Pinpoint the cell where the given text exists, returning its (x, y) midpoint coordinate. 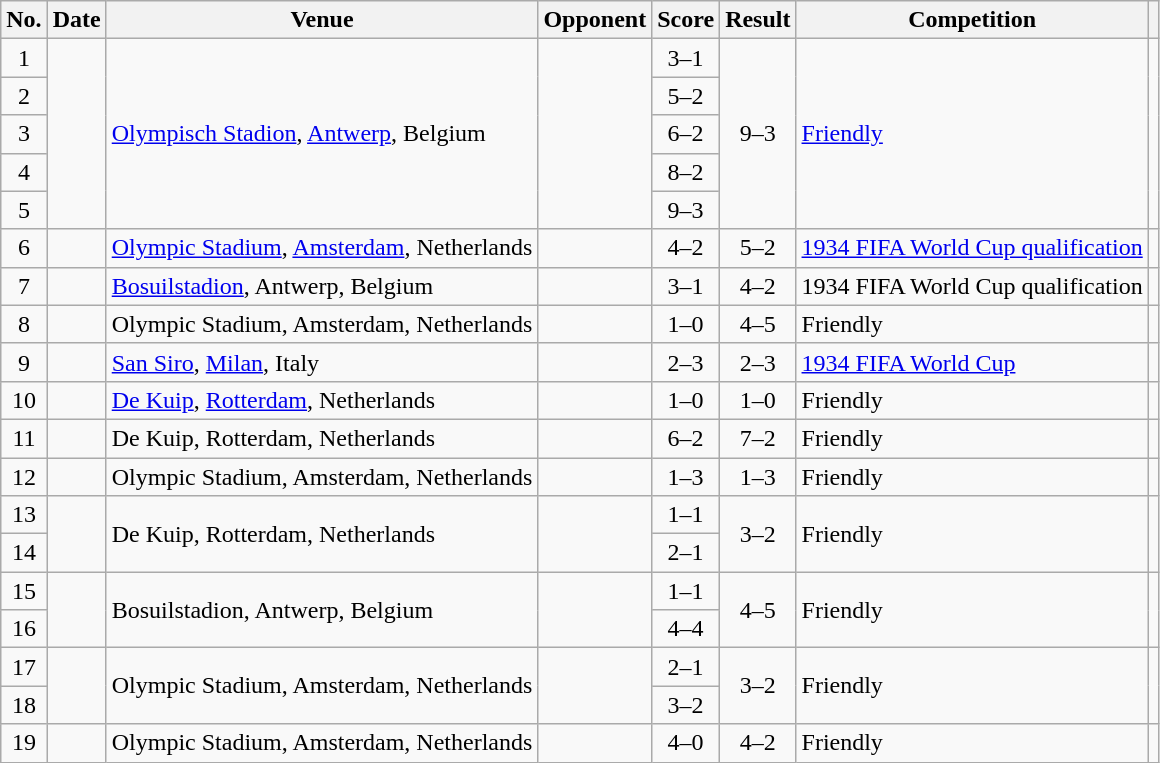
17 (24, 667)
1934 FIFA World Cup (972, 362)
2 (24, 96)
4 (24, 172)
11 (24, 438)
13 (24, 515)
3 (24, 134)
7–2 (758, 438)
San Siro, Milan, Italy (322, 362)
19 (24, 743)
4–4 (686, 629)
Result (758, 20)
12 (24, 477)
5 (24, 210)
14 (24, 553)
Olympisch Stadion, Antwerp, Belgium (322, 134)
Date (76, 20)
6 (24, 248)
1 (24, 58)
15 (24, 591)
8–2 (686, 172)
Opponent (595, 20)
4–0 (686, 743)
16 (24, 629)
9 (24, 362)
18 (24, 705)
Score (686, 20)
8 (24, 324)
Competition (972, 20)
Venue (322, 20)
7 (24, 286)
10 (24, 400)
No. (24, 20)
